Detect which cell encompasses the target text, then output its (X, Y) center coordinate. 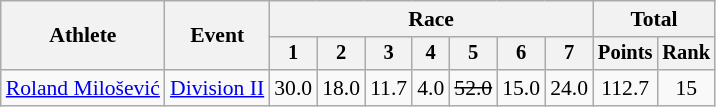
Rank (686, 54)
Roland Milošević (83, 88)
1 (293, 54)
4.0 (430, 88)
52.0 (473, 88)
2 (341, 54)
30.0 (293, 88)
15.0 (521, 88)
Race (431, 19)
11.7 (388, 88)
15 (686, 88)
Points (625, 54)
4 (430, 54)
7 (569, 54)
Athlete (83, 36)
112.7 (625, 88)
Event (217, 36)
24.0 (569, 88)
3 (388, 54)
Total (654, 19)
18.0 (341, 88)
5 (473, 54)
Division II (217, 88)
6 (521, 54)
